Provide the (x, y) coordinate of the cell's center where the given text is located.  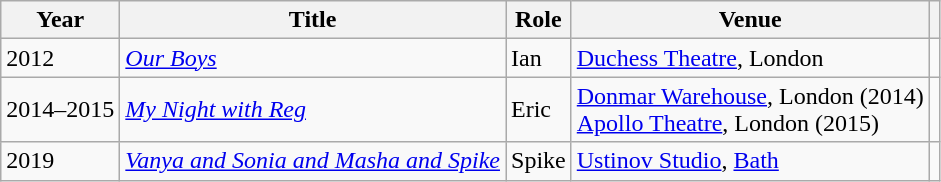
2012 (60, 58)
Vanya and Sonia and Masha and Spike (313, 161)
Eric (539, 110)
My Night with Reg (313, 110)
2019 (60, 161)
Donmar Warehouse, London (2014)Apollo Theatre, London (2015) (750, 110)
Venue (750, 20)
Our Boys (313, 58)
Role (539, 20)
Ian (539, 58)
Title (313, 20)
2014–2015 (60, 110)
Duchess Theatre, London (750, 58)
Spike (539, 161)
Ustinov Studio, Bath (750, 161)
Year (60, 20)
